Output the (X, Y) coordinate of the center of the cell containing the given text.  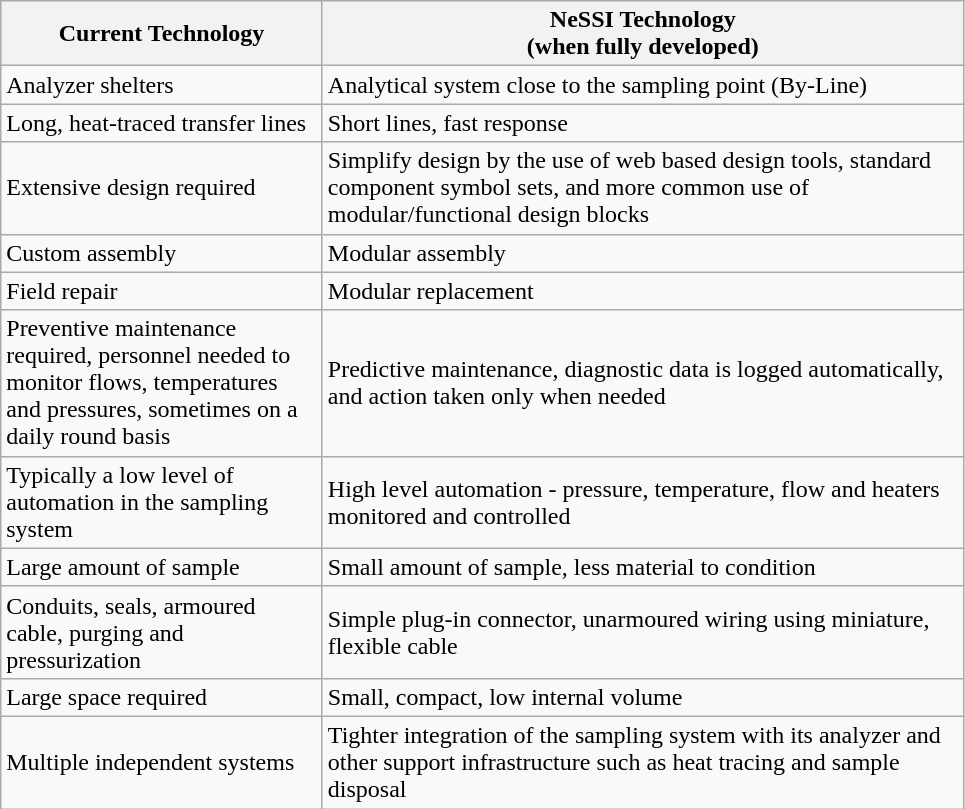
Simple plug-in connector, unarmoured wiring using miniature, flexible cable (642, 632)
Predictive maintenance, diagnostic data is logged automatically, and action taken only when needed (642, 383)
NeSSI Technology(when fully developed) (642, 34)
High level automation - pressure, temperature, flow and heaters monitored and controlled (642, 502)
Long, heat-traced transfer lines (162, 123)
Custom assembly (162, 253)
Analytical system close to the sampling point (By-Line) (642, 85)
Field repair (162, 291)
Small amount of sample, less material to condition (642, 567)
Simplify design by the use of web based design tools, standard component symbol sets, and more common use of modular/functional design blocks (642, 188)
Current Technology (162, 34)
Multiple independent systems (162, 762)
Modular replacement (642, 291)
Small, compact, low internal volume (642, 697)
Preventive maintenance required, personnel needed to monitor flows, temperatures and pressures, sometimes on a daily round basis (162, 383)
Short lines, fast response (642, 123)
Extensive design required (162, 188)
Large space required (162, 697)
Analyzer shelters (162, 85)
Large amount of sample (162, 567)
Modular assembly (642, 253)
Typically a low level of automation in the sampling system (162, 502)
Tighter integration of the sampling system with its analyzer and other support infrastructure such as heat tracing and sample disposal (642, 762)
Conduits, seals, armoured cable, purging and pressurization (162, 632)
